Capture the cell that displays the provided text and extract its [x, y] central coordinate. 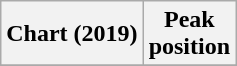
Chart (2019) [72, 34]
Peakposition [189, 34]
